Capture the cell that displays the provided text and extract its [X, Y] central coordinate. 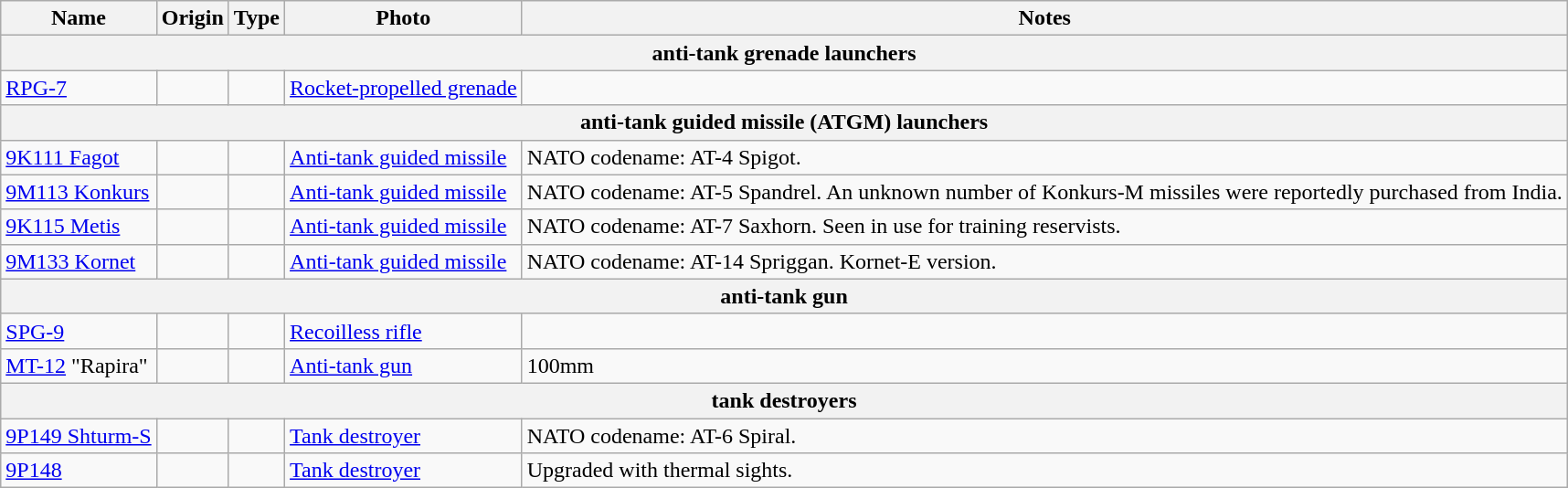
NATO codename: AT-5 Spandrel. An unknown number of Konkurs-M missiles were reportedly purchased from India. [1044, 192]
NATO codename: AT-7 Saxhorn. Seen in use for training reservists. [1044, 227]
Name [79, 18]
9P148 [79, 471]
anti-tank guided missile (ATGM) launchers [784, 122]
Photo [404, 18]
Recoilless rifle [404, 331]
Upgraded with thermal sights. [1044, 471]
anti-tank gun [784, 296]
Notes [1044, 18]
9K111 Fagot [79, 157]
RPG-7 [79, 88]
NATO codename: AT-4 Spigot. [1044, 157]
NATO codename: AT-6 Spiral. [1044, 436]
9M133 Kornet [79, 261]
Origin [192, 18]
Anti-tank gun [404, 366]
NATO codename: AT-14 Spriggan. Kornet-E version. [1044, 261]
SPG-9 [79, 331]
Type [256, 18]
9M113 Konkurs [79, 192]
tank destroyers [784, 400]
9P149 Shturm-S [79, 436]
Rocket-propelled grenade [404, 88]
100mm [1044, 366]
anti-tank grenade launchers [784, 53]
9K115 Metis [79, 227]
MT-12 "Rapira" [79, 366]
